Scan for the cell matching the given text and deliver its (X, Y) coordinate at center. 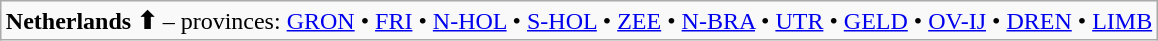
Netherlands ⬆ – provinces: GRON • FRI • N-HOL • S-HOL • ZEE • N-BRA • UTR • GELD • OV-IJ • DREN • LIMB (578, 21)
